Find where the given text appears and provide that cell's center as [X, Y] coordinate. 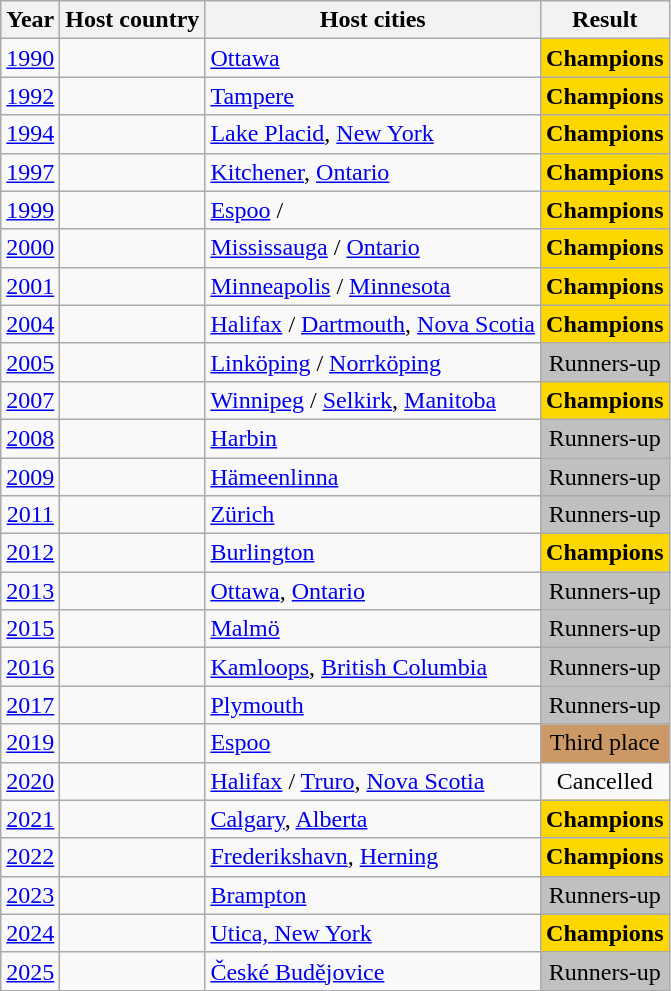
Utica, New York [373, 933]
Year [30, 20]
Third place [605, 743]
2001 [30, 286]
2024 [30, 933]
Host cities [373, 20]
Host country [132, 20]
2009 [30, 477]
Ottawa, Ontario [373, 591]
2004 [30, 324]
2022 [30, 857]
Harbin [373, 438]
2019 [30, 743]
2005 [30, 362]
2007 [30, 400]
Espoo / [373, 210]
1999 [30, 210]
1992 [30, 96]
Winnipeg / Selkirk, Manitoba [373, 400]
2012 [30, 553]
2023 [30, 895]
Halifax / Dartmouth, Nova Scotia [373, 324]
Ottawa [373, 58]
Mississauga / Ontario [373, 248]
Result [605, 20]
1997 [30, 172]
2016 [30, 667]
Cancelled [605, 781]
Kamloops, British Columbia [373, 667]
Hämeenlinna [373, 477]
Burlington [373, 553]
2008 [30, 438]
2020 [30, 781]
Minneapolis / Minnesota [373, 286]
Brampton [373, 895]
Plymouth [373, 705]
České Budějovice [373, 971]
2017 [30, 705]
2025 [30, 971]
Malmö [373, 629]
2021 [30, 819]
Frederikshavn, Herning [373, 857]
Calgary, Alberta [373, 819]
Lake Placid, New York [373, 134]
2013 [30, 591]
2015 [30, 629]
Espoo [373, 743]
Linköping / Norrköping [373, 362]
1994 [30, 134]
2000 [30, 248]
2011 [30, 515]
Tampere [373, 96]
Halifax / Truro, Nova Scotia [373, 781]
1990 [30, 58]
Zürich [373, 515]
Kitchener, Ontario [373, 172]
